Output the [x, y] coordinate of the center of the cell containing the given text.  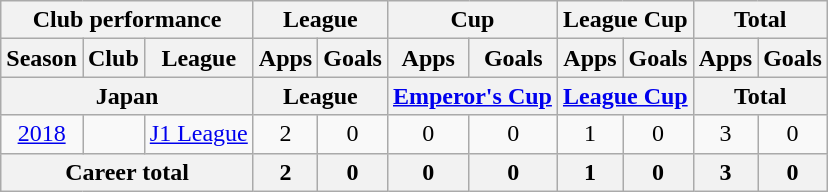
J1 League [198, 134]
Emperor's Cup [472, 96]
Club performance [128, 20]
Career total [128, 172]
Season [42, 58]
Cup [472, 20]
Club [113, 58]
Japan [128, 96]
2018 [42, 134]
